Extract the (x, y) coordinate from the center of the cell holding the provided text.  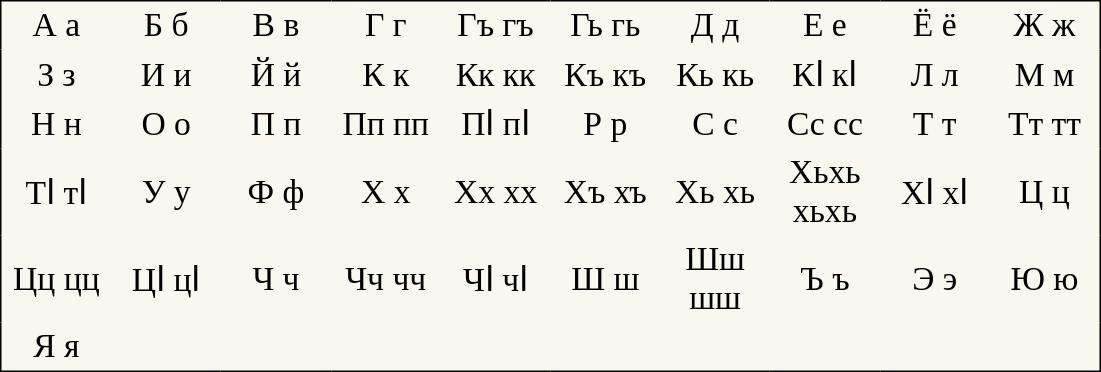
Цц цц (56, 280)
Тӏ тӏ (56, 192)
Пп пп (386, 124)
Чӏ чӏ (496, 280)
Ш ш (605, 280)
С с (715, 124)
Г г (386, 26)
Я я (56, 346)
З з (56, 75)
Е е (825, 26)
Ё ё (935, 26)
Р р (605, 124)
М м (1046, 75)
К к (386, 75)
Кь кь (715, 75)
Ж ж (1046, 26)
Ч ч (276, 280)
Хӏ хӏ (935, 192)
Ц ц (1046, 192)
Гъ гъ (496, 26)
Ф ф (276, 192)
Гь гь (605, 26)
Пӏ пӏ (496, 124)
Хьхь хьхь (825, 192)
О о (166, 124)
Хх хх (496, 192)
Чч чч (386, 280)
Хъ хъ (605, 192)
Х х (386, 192)
Н н (56, 124)
Хь хь (715, 192)
Ъ ъ (825, 280)
Тт тт (1046, 124)
Т т (935, 124)
У у (166, 192)
А а (56, 26)
И и (166, 75)
Й й (276, 75)
Ю ю (1046, 280)
Сс сс (825, 124)
Б б (166, 26)
Кк кк (496, 75)
Кӏ кӏ (825, 75)
П п (276, 124)
Цӏ цӏ (166, 280)
Шш шш (715, 280)
Л л (935, 75)
В в (276, 26)
Д д (715, 26)
Э э (935, 280)
Къ къ (605, 75)
